For the text-containing cell, return its midpoint in [x, y] coordinate format. 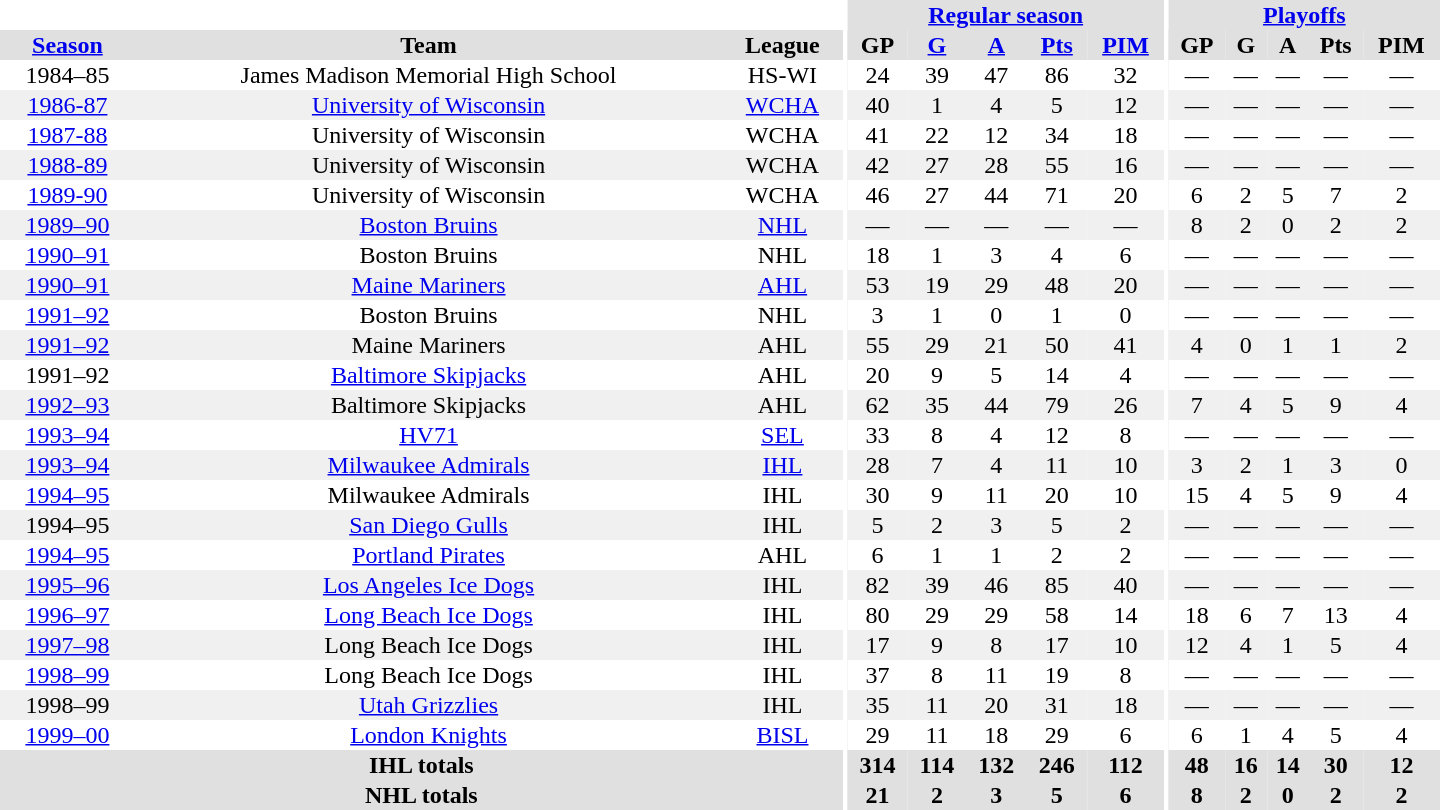
1992–93 [68, 405]
50 [1057, 345]
HV71 [428, 435]
13 [1336, 615]
London Knights [428, 735]
James Madison Memorial High School [428, 75]
Portland Pirates [428, 555]
NHL totals [422, 795]
33 [877, 435]
League [782, 45]
112 [1126, 765]
114 [937, 765]
82 [877, 585]
1997–98 [68, 645]
SEL [782, 435]
1995–96 [68, 585]
85 [1057, 585]
1987-88 [68, 135]
1989–90 [68, 225]
32 [1126, 75]
86 [1057, 75]
Regular season [1006, 15]
79 [1057, 405]
Utah Grizzlies [428, 705]
BISL [782, 735]
80 [877, 615]
San Diego Gulls [428, 525]
26 [1126, 405]
246 [1057, 765]
71 [1057, 195]
HS-WI [782, 75]
42 [877, 165]
53 [877, 285]
31 [1057, 705]
1986-87 [68, 105]
1988-89 [68, 165]
62 [877, 405]
1996–97 [68, 615]
58 [1057, 615]
1989-90 [68, 195]
15 [1197, 495]
132 [996, 765]
Playoffs [1304, 15]
24 [877, 75]
IHL totals [422, 765]
22 [937, 135]
Team [428, 45]
47 [996, 75]
34 [1057, 135]
1999–00 [68, 735]
314 [877, 765]
Season [68, 45]
Los Angeles Ice Dogs [428, 585]
1984–85 [68, 75]
37 [877, 675]
